Determine the (x, y) coordinate at the center of the cell enclosing the given text.  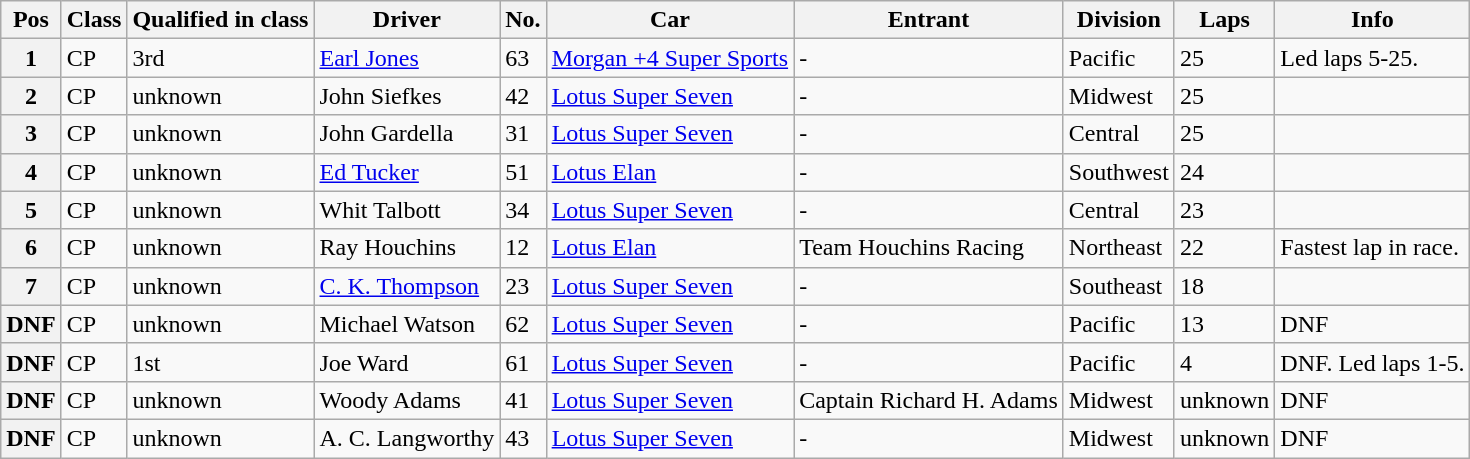
Whit Talbott (407, 210)
42 (523, 96)
Division (1118, 20)
Info (1372, 20)
3 (31, 134)
Pos (31, 20)
13 (1224, 324)
43 (523, 438)
Morgan +4 Super Sports (670, 58)
61 (523, 362)
41 (523, 400)
1st (220, 362)
Fastest lap in race. (1372, 248)
18 (1224, 286)
Led laps 5-25. (1372, 58)
Car (670, 20)
34 (523, 210)
Captain Richard H. Adams (929, 400)
1 (31, 58)
John Gardella (407, 134)
51 (523, 172)
Michael Watson (407, 324)
Ed Tucker (407, 172)
31 (523, 134)
A. C. Langworthy (407, 438)
Southeast (1118, 286)
62 (523, 324)
Laps (1224, 20)
5 (31, 210)
Qualified in class (220, 20)
Team Houchins Racing (929, 248)
63 (523, 58)
John Siefkes (407, 96)
7 (31, 286)
3rd (220, 58)
Joe Ward (407, 362)
No. (523, 20)
22 (1224, 248)
Southwest (1118, 172)
24 (1224, 172)
Earl Jones (407, 58)
Ray Houchins (407, 248)
Woody Adams (407, 400)
2 (31, 96)
Entrant (929, 20)
Driver (407, 20)
Class (94, 20)
12 (523, 248)
6 (31, 248)
DNF. Led laps 1-5. (1372, 362)
Northeast (1118, 248)
C. K. Thompson (407, 286)
